From the cell containing the given text, extract its center point as (X, Y) coordinate. 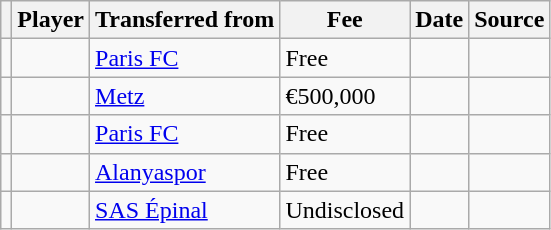
Alanyaspor (185, 172)
Transferred from (185, 20)
Source (510, 20)
Player (51, 20)
Undisclosed (345, 210)
Metz (185, 96)
€500,000 (345, 96)
Fee (345, 20)
SAS Épinal (185, 210)
Date (440, 20)
